Provide the [X, Y] coordinate of the cell's center where the given text is located.  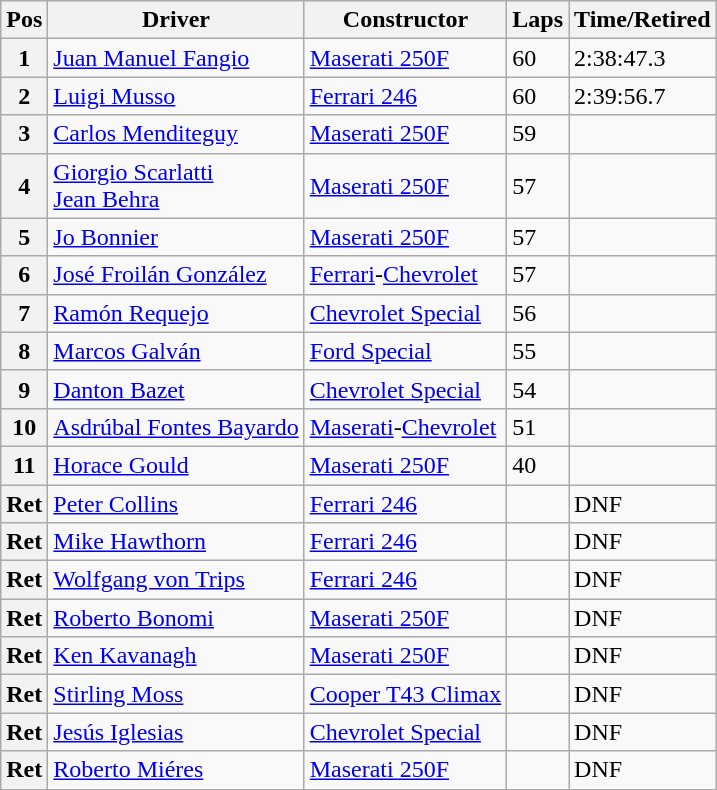
9 [24, 389]
56 [538, 313]
Peter Collins [176, 503]
Luigi Musso [176, 96]
Asdrúbal Fontes Bayardo [176, 427]
José Froilán González [176, 275]
1 [24, 58]
Jesús Iglesias [176, 732]
Time/Retired [642, 20]
Giorgio Scarlatti Jean Behra [176, 186]
Ford Special [406, 351]
Jo Bonnier [176, 237]
Wolfgang von Trips [176, 580]
7 [24, 313]
Ferrari-Chevrolet [406, 275]
Danton Bazet [176, 389]
59 [538, 134]
Juan Manuel Fangio [176, 58]
Driver [176, 20]
Cooper T43 Climax [406, 694]
Maserati-Chevrolet [406, 427]
3 [24, 134]
54 [538, 389]
Roberto Miéres [176, 770]
Constructor [406, 20]
5 [24, 237]
Marcos Galván [176, 351]
2 [24, 96]
4 [24, 186]
2:39:56.7 [642, 96]
11 [24, 465]
55 [538, 351]
6 [24, 275]
2:38:47.3 [642, 58]
Ken Kavanagh [176, 656]
Ramón Requejo [176, 313]
Carlos Menditeguy [176, 134]
51 [538, 427]
8 [24, 351]
Roberto Bonomi [176, 618]
Pos [24, 20]
Mike Hawthorn [176, 542]
10 [24, 427]
Stirling Moss [176, 694]
40 [538, 465]
Horace Gould [176, 465]
Laps [538, 20]
